For the text-containing cell, return its midpoint in [X, Y] coordinate format. 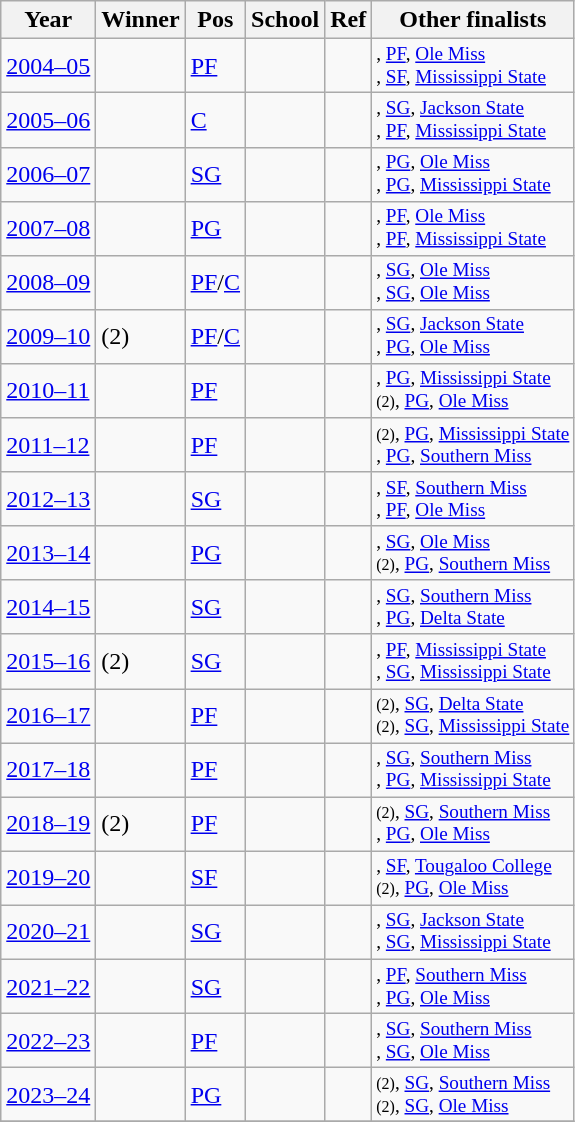
2016–17 [48, 715]
2009–10 [48, 337]
2005–06 [48, 120]
2006–07 [48, 174]
, SG, Southern Miss, PG, Mississippi State [473, 770]
2021–22 [48, 986]
, SG, Jackson State, SG, Mississippi State [473, 932]
School [286, 20]
2008–09 [48, 282]
2017–18 [48, 770]
, SG, Ole Miss (2), PG, Southern Miss [473, 553]
Year [48, 20]
Other finalists [473, 20]
, PG, Mississippi State (2), PG, Ole Miss [473, 391]
2023–24 [48, 1094]
(2), PG, Mississippi State, PG, Southern Miss [473, 445]
Ref [348, 20]
, PF, Ole Miss, PF, Mississippi State [473, 228]
2013–14 [48, 553]
, SG, Southern Miss, PG, Delta State [473, 607]
2007–08 [48, 228]
(2), SG, Southern Miss, PG, Ole Miss [473, 824]
Winner [140, 20]
2011–12 [48, 445]
, SG, Jackson State, PG, Ole Miss [473, 337]
C [215, 120]
, PF, Mississippi State, SG, Mississippi State [473, 661]
(2), SG, Delta State (2), SG, Mississippi State [473, 715]
2022–23 [48, 1040]
, PF, Southern Miss, PG, Ole Miss [473, 986]
, SG, Southern Miss, SG, Ole Miss [473, 1040]
SF [215, 878]
2015–16 [48, 661]
, SF, Tougaloo College (2), PG, Ole Miss [473, 878]
, PF, Ole Miss, SF, Mississippi State [473, 66]
2004–05 [48, 66]
, SG, Jackson State, PF, Mississippi State [473, 120]
, SF, Southern Miss, PF, Ole Miss [473, 499]
2019–20 [48, 878]
2020–21 [48, 932]
2012–13 [48, 499]
2010–11 [48, 391]
, SG, Ole Miss, SG, Ole Miss [473, 282]
, PG, Ole Miss, PG, Mississippi State [473, 174]
(2), SG, Southern Miss (2), SG, Ole Miss [473, 1094]
2018–19 [48, 824]
2014–15 [48, 607]
Pos [215, 20]
